For the text-containing cell, return its midpoint in (x, y) coordinate format. 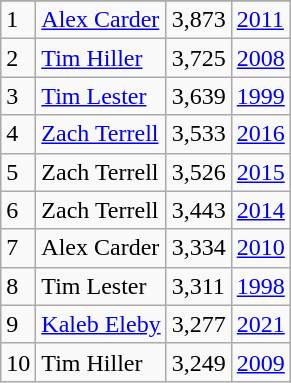
3,443 (198, 210)
1998 (260, 286)
2008 (260, 58)
3,249 (198, 362)
3,334 (198, 248)
2014 (260, 210)
3,526 (198, 172)
3,533 (198, 134)
2011 (260, 20)
2021 (260, 324)
3,873 (198, 20)
2016 (260, 134)
1999 (260, 96)
2 (18, 58)
3,725 (198, 58)
8 (18, 286)
3 (18, 96)
3,277 (198, 324)
2010 (260, 248)
10 (18, 362)
3,311 (198, 286)
5 (18, 172)
6 (18, 210)
2015 (260, 172)
2009 (260, 362)
9 (18, 324)
4 (18, 134)
7 (18, 248)
1 (18, 20)
Kaleb Eleby (101, 324)
3,639 (198, 96)
